Scan for the cell matching the given text and deliver its [X, Y] coordinate at center. 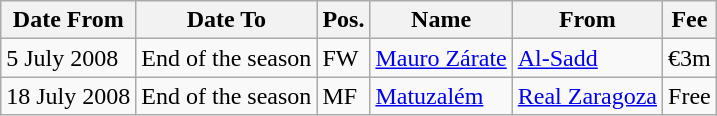
5 July 2008 [68, 58]
Mauro Zárate [441, 58]
Pos. [344, 20]
Al-Sadd [587, 58]
Date To [226, 20]
Fee [690, 20]
Matuzalém [441, 96]
Name [441, 20]
Free [690, 96]
€3m [690, 58]
FW [344, 58]
From [587, 20]
Date From [68, 20]
MF [344, 96]
Real Zaragoza [587, 96]
18 July 2008 [68, 96]
